Identify which cell holds the provided text, then report its (x, y) central coordinate. 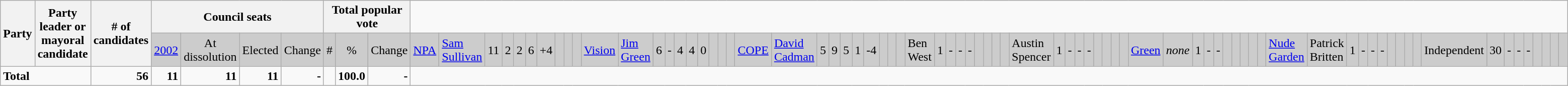
At dissolution (210, 50)
100.0 (352, 76)
Elected (261, 50)
% (352, 50)
56 (121, 76)
2002 (166, 50)
Austin Spencer (1031, 50)
NPA (425, 50)
Jim Green (636, 50)
none (1178, 50)
Independent (1454, 50)
# (329, 50)
Green (1146, 50)
9 (834, 50)
Vision (600, 50)
+4 (546, 50)
Total popular vote (367, 17)
0 (703, 50)
Total (45, 76)
David Cadman (794, 50)
# of candidates (121, 33)
COPE (753, 50)
Ben West (920, 50)
Party (18, 33)
Nude Garden (1287, 50)
Sam Sullivan (462, 50)
Patrick Britten (1327, 50)
Party leader or mayoral candidate (62, 33)
30 (1495, 50)
-4 (871, 50)
Council seats (237, 17)
